Locate the cell with the specified text and output its [X, Y] center coordinate. 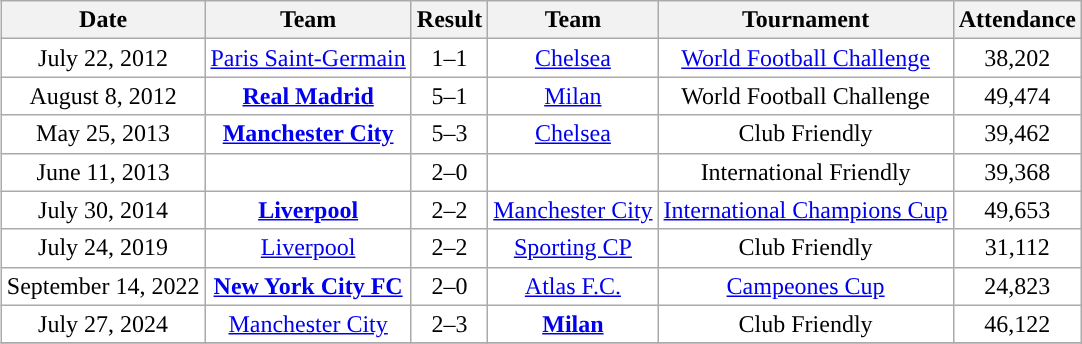
49,474 [1017, 96]
July 27, 2024 [103, 324]
31,112 [1017, 248]
May 25, 2013 [103, 134]
Sporting CP [573, 248]
39,462 [1017, 134]
June 11, 2013 [103, 172]
July 22, 2012 [103, 58]
August 8, 2012 [103, 96]
Real Madrid [308, 96]
September 14, 2022 [103, 286]
Campeones Cup [806, 286]
July 30, 2014 [103, 210]
July 24, 2019 [103, 248]
Tournament [806, 20]
5–3 [449, 134]
2–3 [449, 324]
1–1 [449, 58]
International Champions Cup [806, 210]
49,653 [1017, 210]
38,202 [1017, 58]
Atlas F.C. [573, 286]
24,823 [1017, 286]
5–1 [449, 96]
Attendance [1017, 20]
New York City FC [308, 286]
International Friendly [806, 172]
46,122 [1017, 324]
Result [449, 20]
Paris Saint-Germain [308, 58]
Date [103, 20]
39,368 [1017, 172]
